Locate the cell with the specified text and output its (x, y) center coordinate. 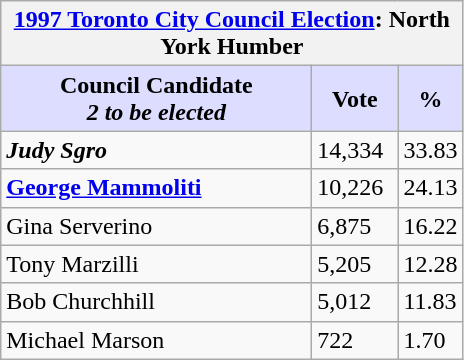
Bob Churchhill (156, 302)
33.83 (430, 150)
5,205 (355, 264)
George Mammoliti (156, 188)
722 (355, 340)
16.22 (430, 226)
11.83 (430, 302)
12.28 (430, 264)
Michael Marson (156, 340)
6,875 (355, 226)
14,334 (355, 150)
Judy Sgro (156, 150)
Gina Serverino (156, 226)
Vote (355, 98)
Tony Marzilli (156, 264)
1997 Toronto City Council Election: North York Humber (232, 34)
% (430, 98)
5,012 (355, 302)
24.13 (430, 188)
10,226 (355, 188)
1.70 (430, 340)
Council Candidate 2 to be elected (156, 98)
